Pinpoint the cell where the given text exists, returning its [X, Y] midpoint coordinate. 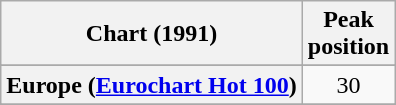
Chart (1991) [152, 34]
30 [348, 85]
Peakposition [348, 34]
Europe (Eurochart Hot 100) [152, 85]
